Locate the cell with the specified text and output its [x, y] center coordinate. 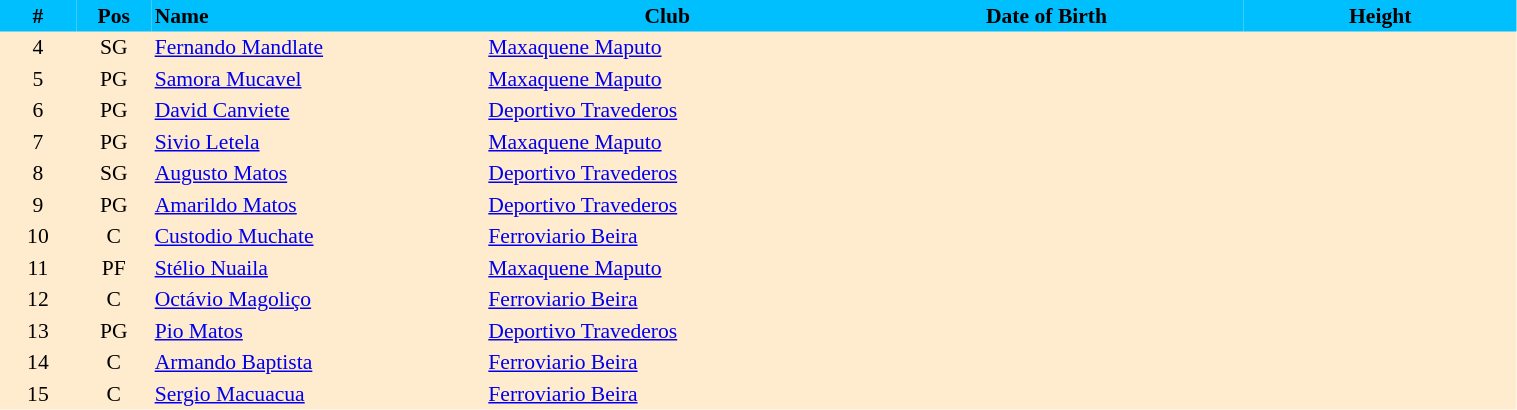
Samora Mucavel [319, 79]
13 [38, 331]
15 [38, 394]
Octávio Magoliço [319, 300]
Sergio Macuacua [319, 394]
Custodio Muchate [319, 236]
5 [38, 79]
PF [114, 268]
David Canviete [319, 110]
9 [38, 205]
Club [667, 16]
Armando Baptista [319, 362]
11 [38, 268]
Stélio Nuaila [319, 268]
6 [38, 110]
Amarildo Matos [319, 205]
4 [38, 48]
Sivio Letela [319, 142]
Height [1380, 16]
8 [38, 174]
Date of Birth [1046, 16]
7 [38, 142]
12 [38, 300]
14 [38, 362]
# [38, 16]
10 [38, 236]
Augusto Matos [319, 174]
Pio Matos [319, 331]
Pos [114, 16]
Name [319, 16]
Fernando Mandlate [319, 48]
